For the text-containing cell, return its midpoint in (X, Y) coordinate format. 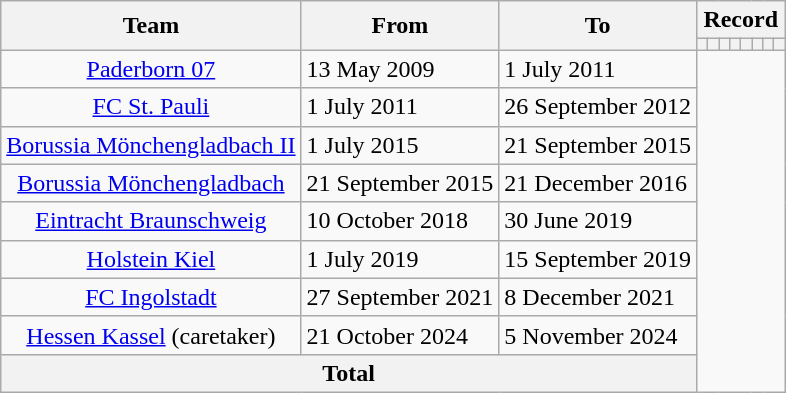
1 July 2019 (400, 259)
Team (151, 26)
21 December 2016 (598, 183)
26 September 2012 (598, 107)
From (400, 26)
FC Ingolstadt (151, 297)
30 June 2019 (598, 221)
27 September 2021 (400, 297)
To (598, 26)
15 September 2019 (598, 259)
Borussia Mönchengladbach (151, 183)
21 October 2024 (400, 335)
Record (740, 20)
Total (349, 373)
Hessen Kassel (caretaker) (151, 335)
8 December 2021 (598, 297)
Paderborn 07 (151, 69)
13 May 2009 (400, 69)
FC St. Pauli (151, 107)
Eintracht Braunschweig (151, 221)
5 November 2024 (598, 335)
Holstein Kiel (151, 259)
10 October 2018 (400, 221)
Borussia Mönchengladbach II (151, 145)
1 July 2015 (400, 145)
